Scan for the cell matching the given text and deliver its (x, y) coordinate at center. 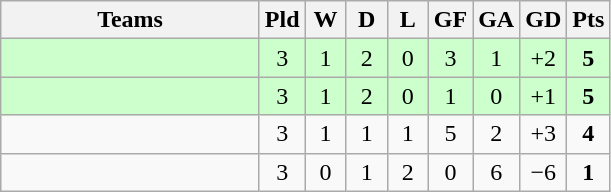
+2 (544, 58)
−6 (544, 172)
GD (544, 20)
Pld (282, 20)
GF (450, 20)
+1 (544, 96)
4 (588, 134)
L (408, 20)
+3 (544, 134)
D (366, 20)
Pts (588, 20)
W (326, 20)
GA (496, 20)
Teams (130, 20)
6 (496, 172)
